Search for the cell housing the specified text and yield its [x, y] center coordinate. 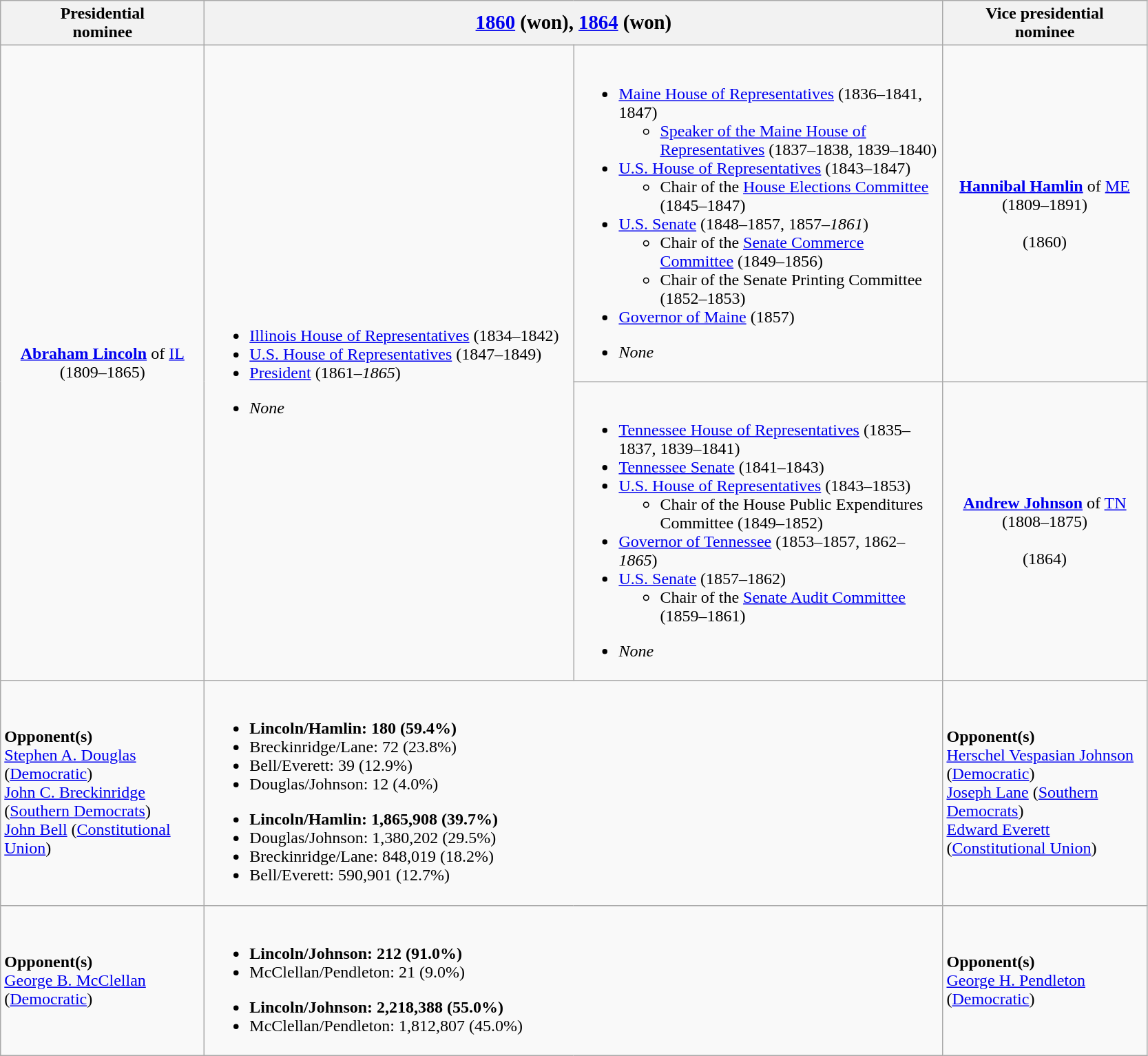
Opponent(s)George B. McClellan (Democratic) [103, 980]
1860 (won), 1864 (won) [574, 23]
Abraham Lincoln of IL(1809–1865) [103, 363]
Lincoln/Johnson: 212 (91.0%)McClellan/Pendleton: 21 (9.0%)Lincoln/Johnson: 2,218,388 (55.0%)McClellan/Pendleton: 1,812,807 (45.0%) [574, 980]
Opponent(s)Herschel Vespasian Johnson (Democratic)Joseph Lane (Southern Democrats)Edward Everett (Constitutional Union) [1045, 793]
Hannibal Hamlin of ME(1809–1891)(1860) [1045, 214]
Andrew Johnson of TN(1808–1875)(1864) [1045, 531]
Illinois House of Representatives (1834–1842)U.S. House of Representatives (1847–1849)President (1861–1865)None [389, 363]
Vice presidentialnominee [1045, 23]
Presidentialnominee [103, 23]
Opponent(s)George H. Pendleton (Democratic) [1045, 980]
Opponent(s)Stephen A. Douglas (Democratic)John C. Breckinridge (Southern Democrats)John Bell (Constitutional Union) [103, 793]
